Scan for the cell matching the given text and deliver its [X, Y] coordinate at center. 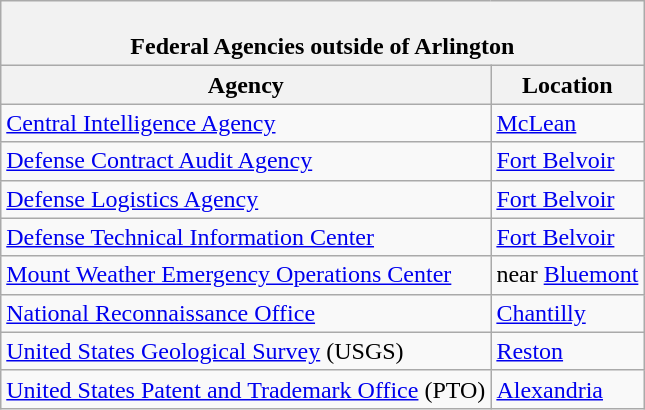
Reston [568, 351]
Agency [246, 85]
Defense Technical Information Center [246, 237]
National Reconnaissance Office [246, 313]
McLean [568, 123]
Alexandria [568, 389]
Defense Logistics Agency [246, 199]
Defense Contract Audit Agency [246, 161]
United States Geological Survey (USGS) [246, 351]
Mount Weather Emergency Operations Center [246, 275]
Chantilly [568, 313]
Central Intelligence Agency [246, 123]
Federal Agencies outside of Arlington [322, 34]
Location [568, 85]
near Bluemont [568, 275]
United States Patent and Trademark Office (PTO) [246, 389]
